Provide the (x, y) coordinate of the cell's center where the given text is located.  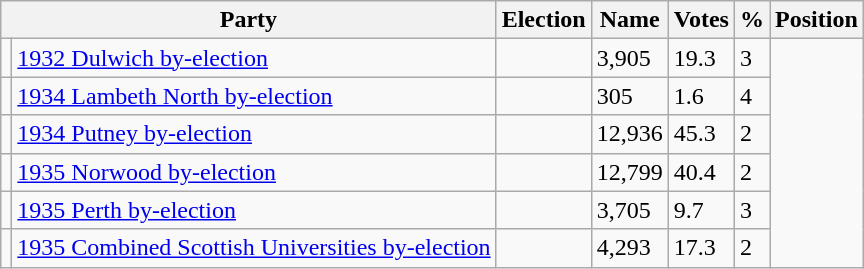
305 (630, 96)
% (752, 20)
Name (630, 20)
45.3 (701, 134)
3,705 (630, 210)
Election (544, 20)
4,293 (630, 248)
12,799 (630, 172)
19.3 (701, 58)
Position (817, 20)
1934 Lambeth North by-election (254, 96)
1935 Perth by-election (254, 210)
1935 Combined Scottish Universities by-election (254, 248)
9.7 (701, 210)
1.6 (701, 96)
40.4 (701, 172)
Votes (701, 20)
3,905 (630, 58)
1934 Putney by-election (254, 134)
1932 Dulwich by-election (254, 58)
17.3 (701, 248)
1935 Norwood by-election (254, 172)
Party (248, 20)
12,936 (630, 134)
4 (752, 96)
